Search for the cell housing the specified text and yield its [X, Y] center coordinate. 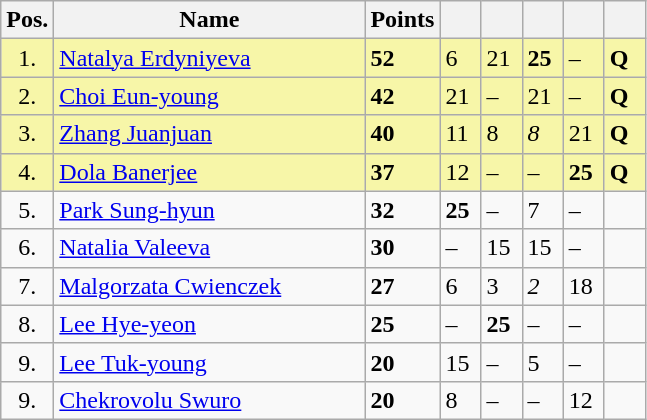
18 [584, 286]
27 [402, 286]
37 [402, 172]
Malgorzata Cwienczek [210, 286]
11 [460, 134]
Natalya Erdyniyeva [210, 58]
5. [28, 210]
Choi Eun-young [210, 96]
Dola Banerjee [210, 172]
Name [210, 20]
30 [402, 248]
Lee Tuk-young [210, 362]
7 [542, 210]
Natalia Valeeva [210, 248]
Zhang Juanjuan [210, 134]
2 [542, 286]
Lee Hye-yeon [210, 324]
42 [402, 96]
Pos. [28, 20]
Chekrovolu Swuro [210, 400]
3. [28, 134]
3 [502, 286]
8. [28, 324]
52 [402, 58]
4. [28, 172]
7. [28, 286]
1. [28, 58]
6. [28, 248]
2. [28, 96]
40 [402, 134]
Points [402, 20]
Park Sung-hyun [210, 210]
32 [402, 210]
5 [542, 362]
